Locate the cell with the specified text and output its [X, Y] center coordinate. 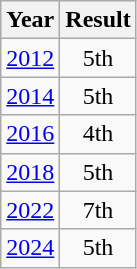
Year [30, 20]
7th [98, 210]
2014 [30, 96]
2024 [30, 248]
2016 [30, 134]
2022 [30, 210]
2012 [30, 58]
Result [98, 20]
4th [98, 134]
2018 [30, 172]
